Output the [x, y] coordinate of the center of the cell containing the given text.  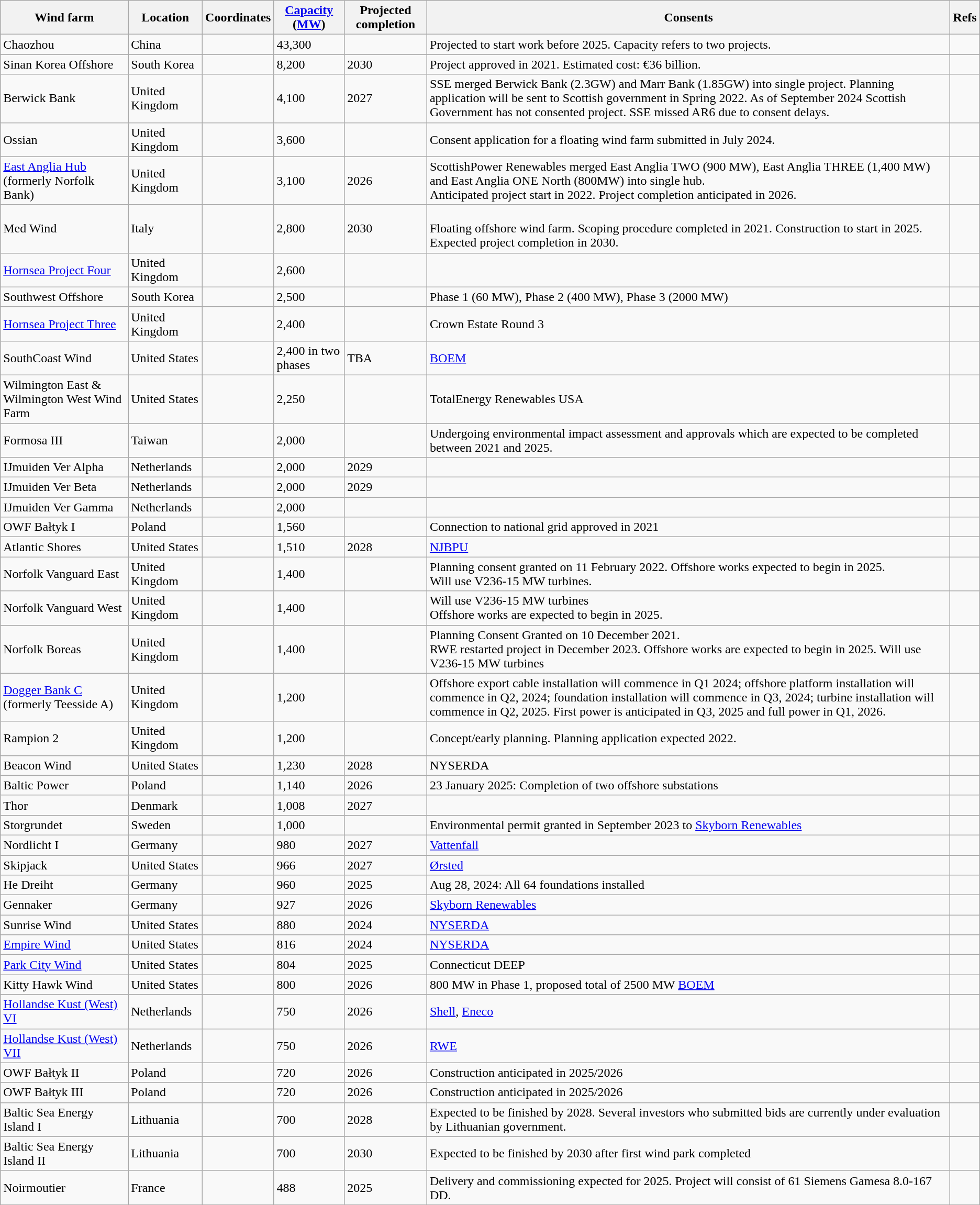
Wilmington East & Wilmington West Wind Farm [64, 399]
Planning consent granted on 11 February 2022. Offshore works expected to begin in 2025.Will use V236-15 MW turbines. [688, 574]
Crown Estate Round 3 [688, 323]
2,400 in two phases [309, 358]
Refs [965, 18]
Ossian [64, 139]
Berwick Bank [64, 98]
Connection to national grid approved in 2021 [688, 527]
2,800 [309, 229]
488 [309, 1187]
800 [309, 985]
Delivery and commissioning expected for 2025. Project will consist of 61 Siemens Gamesa 8.0-167 DD. [688, 1187]
Chaozhou [64, 44]
1,510 [309, 547]
Capacity(MW) [309, 18]
1,230 [309, 765]
980 [309, 845]
816 [309, 945]
Shell, Eneco [688, 1011]
Nordlicht I [64, 845]
Baltic Power [64, 785]
Sunrise Wind [64, 925]
Noirmoutier [64, 1187]
Skipjack [64, 865]
927 [309, 905]
Norfolk Vanguard East [64, 574]
Park City Wind [64, 965]
Kitty Hawk Wind [64, 985]
966 [309, 865]
800 MW in Phase 1, proposed total of 2500 MW BOEM [688, 985]
Vattenfall [688, 845]
Wind farm [64, 18]
Norfolk Vanguard West [64, 608]
Environmental permit granted in September 2023 to Skyborn Renewables [688, 825]
Consents [688, 18]
Consent application for a floating wind farm submitted in July 2024. [688, 139]
43,300 [309, 44]
Hornsea Project Four [64, 270]
1,008 [309, 805]
OWF Bałtyk II [64, 1073]
Gennaker [64, 905]
Denmark [165, 805]
Rampion 2 [64, 738]
Aug 28, 2024: All 64 foundations installed [688, 885]
2,600 [309, 270]
1,000 [309, 825]
Beacon Wind [64, 765]
East Anglia Hub(formerly Norfolk Bank) [64, 181]
Hornsea Project Three [64, 323]
He Dreiht [64, 885]
Hollandse Kust (West) VI [64, 1011]
Undergoing environmental impact assessment and approvals which are expected to be completed between 2021 and 2025. [688, 440]
Concept/early planning. Planning application expected 2022. [688, 738]
Italy [165, 229]
Skyborn Renewables [688, 905]
Sweden [165, 825]
4,100 [309, 98]
1,560 [309, 527]
8,200 [309, 64]
Southwest Offshore [64, 297]
TBA [386, 358]
BOEM [688, 358]
Empire Wind [64, 945]
3,100 [309, 181]
IJmuiden Ver Beta [64, 487]
3,600 [309, 139]
Projected to start work before 2025. Capacity refers to two projects. [688, 44]
2,500 [309, 297]
France [165, 1187]
Baltic Sea Energy Island I [64, 1119]
Phase 1 (60 MW), Phase 2 (400 MW), Phase 3 (2000 MW) [688, 297]
China [165, 44]
Expected to be finished by 2028. Several investors who submitted bids are currently under evaluation by Lithuanian government. [688, 1119]
Formosa III [64, 440]
Hollandse Kust (West) VII [64, 1046]
960 [309, 885]
OWF Bałtyk I [64, 527]
Ørsted [688, 865]
880 [309, 925]
SouthCoast Wind [64, 358]
OWF Bałtyk III [64, 1092]
Expected to be finished by 2030 after first wind park completed [688, 1154]
Thor [64, 805]
Storgrundet [64, 825]
Connecticut DEEP [688, 965]
Coordinates [238, 18]
2,400 [309, 323]
2,250 [309, 399]
TotalEnergy Renewables USA [688, 399]
Project approved in 2021. Estimated cost: €36 billion. [688, 64]
Med Wind [64, 229]
RWE [688, 1046]
Projected completion [386, 18]
Norfolk Boreas [64, 649]
804 [309, 965]
Taiwan [165, 440]
IJmuiden Ver Alpha [64, 467]
1,140 [309, 785]
NJBPU [688, 547]
Floating offshore wind farm. Scoping procedure completed in 2021. Construction to start in 2025. Expected project completion in 2030. [688, 229]
Location [165, 18]
IJmuiden Ver Gamma [64, 507]
Dogger Bank C(formerly Teesside A) [64, 697]
Sinan Korea Offshore [64, 64]
Will use V236-15 MW turbinesOffshore works are expected to begin in 2025. [688, 608]
23 January 2025: Completion of two offshore substations [688, 785]
Baltic Sea Energy Island II [64, 1154]
Atlantic Shores [64, 547]
